Return the [x, y] coordinate for the center point of the cell that contains the specified text.  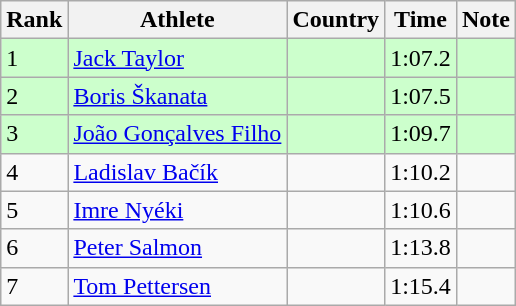
Note [486, 20]
Rank [34, 20]
3 [34, 134]
Athlete [178, 20]
1:10.6 [421, 210]
1:07.2 [421, 58]
6 [34, 248]
1:09.7 [421, 134]
Jack Taylor [178, 58]
Imre Nyéki [178, 210]
7 [34, 286]
1:15.4 [421, 286]
Country [336, 20]
1:07.5 [421, 96]
5 [34, 210]
Tom Pettersen [178, 286]
1 [34, 58]
Time [421, 20]
1:10.2 [421, 172]
1:13.8 [421, 248]
João Gonçalves Filho [178, 134]
2 [34, 96]
Boris Škanata [178, 96]
Ladislav Bačík [178, 172]
4 [34, 172]
Peter Salmon [178, 248]
